From the cell containing the given text, extract its center point as (X, Y) coordinate. 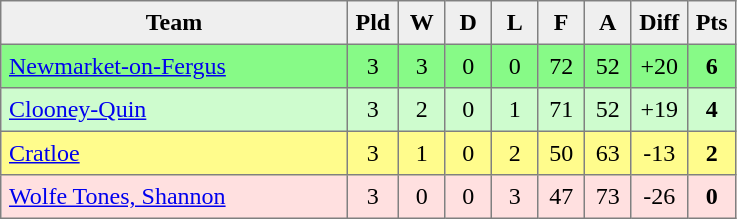
L (514, 23)
73 (607, 197)
Pld (372, 23)
-26 (659, 197)
-13 (659, 153)
47 (561, 197)
F (561, 23)
71 (561, 110)
Pts (711, 23)
Clooney-Quin (174, 110)
50 (561, 153)
63 (607, 153)
D (468, 23)
72 (561, 66)
4 (711, 110)
Diff (659, 23)
A (607, 23)
W (421, 23)
+20 (659, 66)
Cratloe (174, 153)
+19 (659, 110)
6 (711, 66)
Team (174, 23)
Newmarket-on-Fergus (174, 66)
Wolfe Tones, Shannon (174, 197)
